Determine the (x, y) coordinate at the center of the cell enclosing the given text.  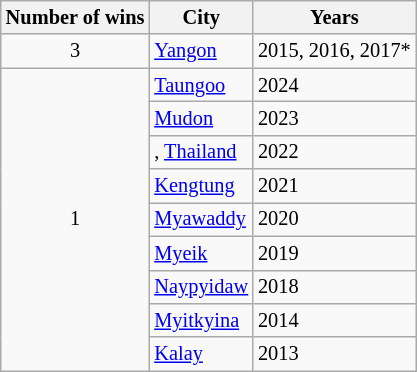
Yangon (201, 51)
Myeik (201, 253)
Myawaddy (201, 219)
2022 (334, 152)
1 (76, 220)
Mudon (201, 118)
2018 (334, 287)
Taungoo (201, 85)
City (201, 17)
, Thailand (201, 152)
2021 (334, 186)
Number of wins (76, 17)
2024 (334, 85)
2013 (334, 354)
2023 (334, 118)
2014 (334, 320)
Myitkyina (201, 320)
Years (334, 17)
3 (76, 51)
Kengtung (201, 186)
Naypyidaw (201, 287)
2015, 2016, 2017* (334, 51)
2020 (334, 219)
Kalay (201, 354)
2019 (334, 253)
